Return (X, Y) of the center of cell containing provided text 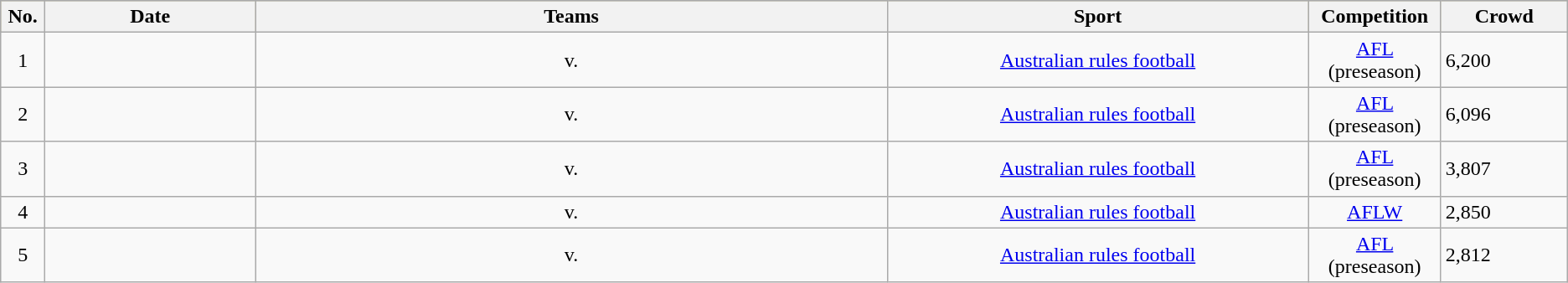
Sport (1097, 17)
Teams (571, 17)
2 (23, 114)
5 (23, 255)
Competition (1375, 17)
6,200 (1504, 60)
Crowd (1504, 17)
1 (23, 60)
4 (23, 212)
3,807 (1504, 169)
2,850 (1504, 212)
Date (151, 17)
3 (23, 169)
6,096 (1504, 114)
2,812 (1504, 255)
AFLW (1375, 212)
No. (23, 17)
